Capture the cell that displays the provided text and extract its [x, y] central coordinate. 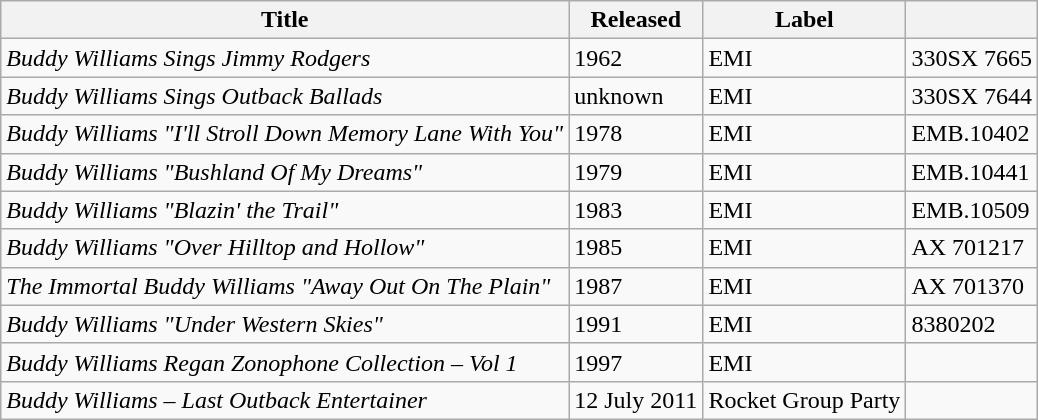
Buddy Williams Sings Jimmy Rodgers [285, 58]
1978 [636, 134]
1985 [636, 248]
1979 [636, 172]
EMB.10402 [972, 134]
AX 701217 [972, 248]
1987 [636, 286]
Buddy Williams "I'll Stroll Down Memory Lane With You" [285, 134]
Rocket Group Party [804, 400]
1962 [636, 58]
12 July 2011 [636, 400]
unknown [636, 96]
1991 [636, 324]
EMB.10509 [972, 210]
1997 [636, 362]
Buddy Williams "Under Western Skies" [285, 324]
Label [804, 20]
Buddy Williams "Bushland Of My Dreams" [285, 172]
EMB.10441 [972, 172]
330SX 7644 [972, 96]
8380202 [972, 324]
Buddy Williams "Over Hilltop and Hollow" [285, 248]
Buddy Williams "Blazin' the Trail" [285, 210]
Buddy Williams Sings Outback Ballads [285, 96]
Released [636, 20]
Buddy Williams – Last Outback Entertainer [285, 400]
Title [285, 20]
330SX 7665 [972, 58]
The Immortal Buddy Williams "Away Out On The Plain" [285, 286]
Buddy Williams Regan Zonophone Collection – Vol 1 [285, 362]
AX 701370 [972, 286]
1983 [636, 210]
